Scan for the cell matching the given text and deliver its [x, y] coordinate at center. 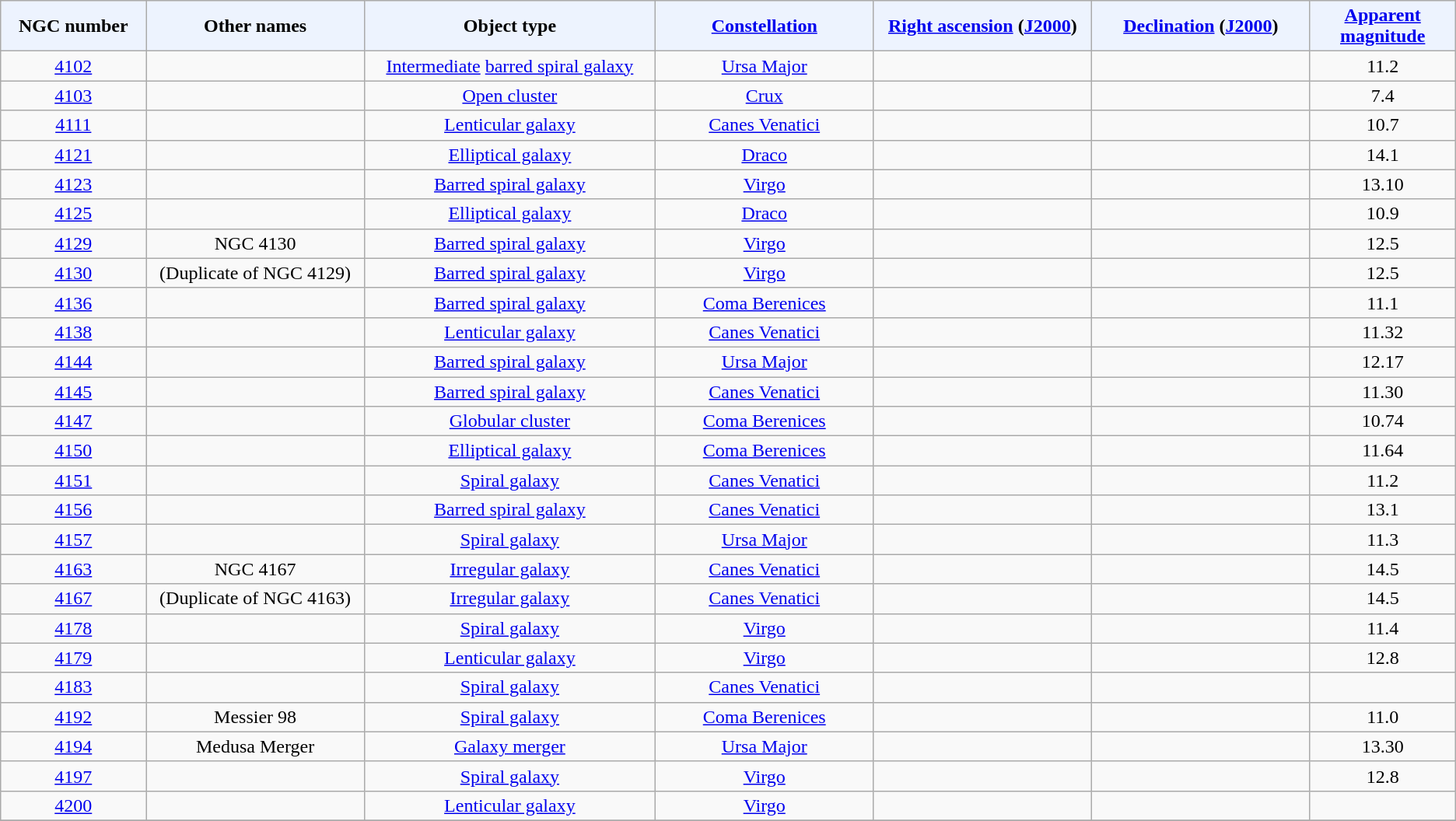
4192 [73, 717]
4129 [73, 243]
(Duplicate of NGC 4129) [255, 273]
4130 [73, 273]
4147 [73, 421]
Other names [255, 26]
Declination (J2000) [1201, 26]
4102 [73, 66]
Galaxy merger [509, 746]
13.30 [1383, 746]
10.9 [1383, 214]
Right ascension (J2000) [983, 26]
Intermediate barred spiral galaxy [509, 66]
11.1 [1383, 302]
4125 [73, 214]
13.10 [1383, 184]
NGC number [73, 26]
4145 [73, 391]
4111 [73, 125]
4136 [73, 302]
12.17 [1383, 362]
4138 [73, 332]
4144 [73, 362]
11.32 [1383, 332]
NGC 4167 [255, 569]
4151 [73, 480]
4178 [73, 628]
Medusa Merger [255, 746]
4121 [73, 155]
11.4 [1383, 628]
14.1 [1383, 155]
Apparent magnitude [1383, 26]
13.1 [1383, 510]
Globular cluster [509, 421]
4157 [73, 540]
4200 [73, 805]
10.7 [1383, 125]
11.64 [1383, 451]
4179 [73, 658]
11.0 [1383, 717]
(Duplicate of NGC 4163) [255, 599]
11.30 [1383, 391]
Object type [509, 26]
4163 [73, 569]
4156 [73, 510]
Messier 98 [255, 717]
4183 [73, 687]
NGC 4130 [255, 243]
Constellation [764, 26]
Open cluster [509, 96]
4197 [73, 776]
4103 [73, 96]
Crux [764, 96]
10.74 [1383, 421]
4167 [73, 599]
4194 [73, 746]
4150 [73, 451]
11.3 [1383, 540]
7.4 [1383, 96]
4123 [73, 184]
